Provide the (X, Y) coordinate of the cell's center where the given text is located.  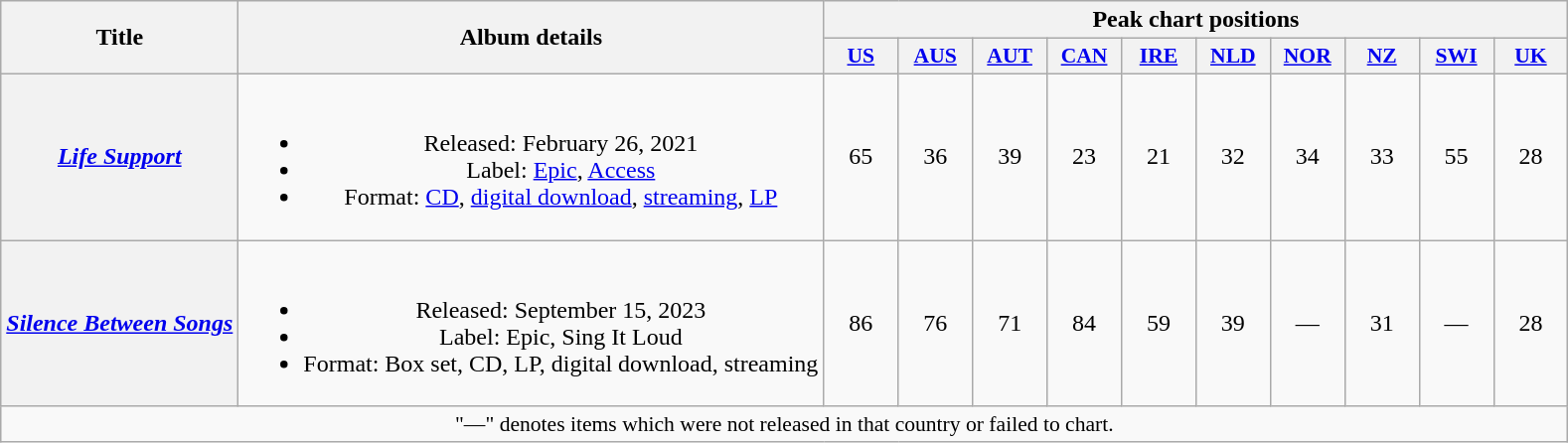
Silence Between Songs (119, 324)
86 (861, 324)
65 (861, 157)
Life Support (119, 157)
36 (936, 157)
59 (1159, 324)
IRE (1159, 57)
Peak chart positions (1196, 20)
UK (1530, 57)
23 (1085, 157)
Title (119, 38)
NOR (1308, 57)
SWI (1457, 57)
76 (936, 324)
34 (1308, 157)
32 (1232, 157)
21 (1159, 157)
CAN (1085, 57)
33 (1381, 157)
55 (1457, 157)
"—" denotes items which were not released in that country or failed to chart. (785, 424)
84 (1085, 324)
AUS (936, 57)
Released: February 26, 2021Label: Epic, AccessFormat: CD, digital download, streaming, LP (531, 157)
71 (1010, 324)
31 (1381, 324)
US (861, 57)
Album details (531, 38)
AUT (1010, 57)
Released: September 15, 2023Label: Epic, Sing It LoudFormat: Box set, CD, LP, digital download, streaming (531, 324)
NZ (1381, 57)
NLD (1232, 57)
